For the text-containing cell, return its midpoint in [x, y] coordinate format. 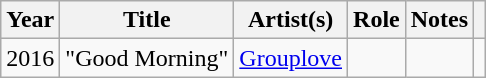
Year [30, 20]
Grouplove [291, 58]
Artist(s) [291, 20]
Title [147, 20]
"Good Morning" [147, 58]
2016 [30, 58]
Notes [439, 20]
Role [377, 20]
